Capture the cell that displays the provided text and extract its [X, Y] central coordinate. 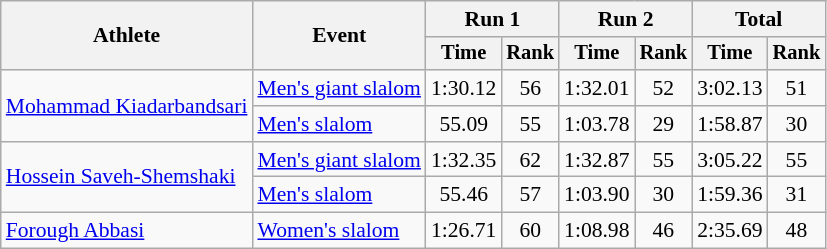
Women's slalom [339, 231]
Athlete [127, 36]
1:32.35 [464, 160]
1:59.36 [730, 195]
1:08.98 [596, 231]
60 [530, 231]
62 [530, 160]
56 [530, 88]
Run 1 [492, 19]
Forough Abbasi [127, 231]
29 [664, 124]
1:32.87 [596, 160]
Total [758, 19]
1:32.01 [596, 88]
Mohammad Kiadarbandsari [127, 106]
1:26.71 [464, 231]
55.46 [464, 195]
55.09 [464, 124]
1:03.78 [596, 124]
52 [664, 88]
31 [797, 195]
48 [797, 231]
Event [339, 36]
2:35.69 [730, 231]
1:30.12 [464, 88]
1:03.90 [596, 195]
46 [664, 231]
Run 2 [626, 19]
3:05.22 [730, 160]
57 [530, 195]
1:58.87 [730, 124]
51 [797, 88]
Hossein Saveh-Shemshaki [127, 178]
3:02.13 [730, 88]
